Search for the cell housing the specified text and yield its (x, y) center coordinate. 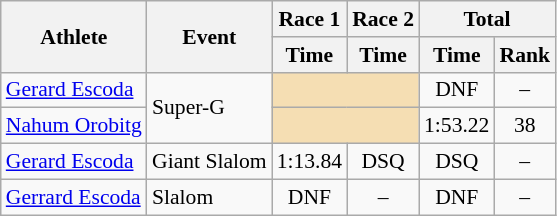
Rank (524, 55)
Gerrard Escoda (74, 197)
Nahum Orobitg (74, 126)
Event (210, 36)
1:13.84 (310, 162)
Super-G (210, 108)
Race 2 (383, 19)
Giant Slalom (210, 162)
Race 1 (310, 19)
Slalom (210, 197)
Total (487, 19)
38 (524, 126)
1:53.22 (456, 126)
Athlete (74, 36)
